From the cell containing the given text, extract its center point as (X, Y) coordinate. 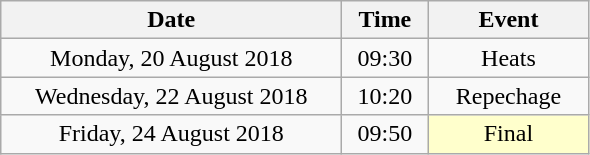
Friday, 24 August 2018 (172, 134)
Heats (508, 58)
Time (385, 20)
09:30 (385, 58)
09:50 (385, 134)
Event (508, 20)
Monday, 20 August 2018 (172, 58)
Final (508, 134)
Date (172, 20)
Repechage (508, 96)
Wednesday, 22 August 2018 (172, 96)
10:20 (385, 96)
